For the text-containing cell, return its midpoint in (x, y) coordinate format. 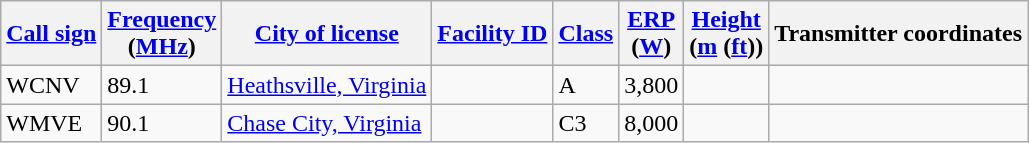
Heathsville, Virginia (327, 85)
ERP(W) (652, 34)
Height(m (ft)) (726, 34)
WMVE (52, 123)
89.1 (162, 85)
Class (586, 34)
C3 (586, 123)
8,000 (652, 123)
A (586, 85)
WCNV (52, 85)
90.1 (162, 123)
3,800 (652, 85)
Transmitter coordinates (898, 34)
Call sign (52, 34)
Facility ID (492, 34)
Chase City, Virginia (327, 123)
Frequency(MHz) (162, 34)
City of license (327, 34)
